Locate the cell with the specified text and output its [X, Y] center coordinate. 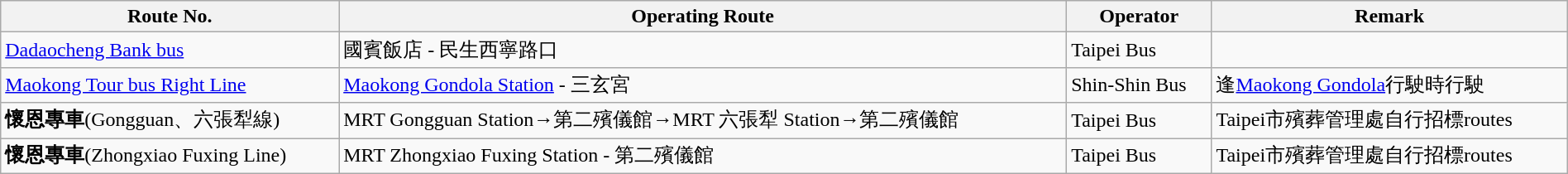
國賓飯店 - 民生西寧路口 [703, 50]
Maokong Gondola Station - 三玄宮 [703, 85]
MRT Gongguan Station→第二殯儀館→MRT 六張犁 Station→第二殯儀館 [703, 121]
Maokong Tour bus Right Line [170, 85]
Shin-Shin Bus [1140, 85]
Operating Route [703, 17]
逢Maokong Gondola行駛時行駛 [1389, 85]
懷恩專車(Zhongxiao Fuxing Line) [170, 156]
MRT Zhongxiao Fuxing Station - 第二殯儀館 [703, 156]
Remark [1389, 17]
Route No. [170, 17]
Dadaocheng Bank bus [170, 50]
懷恩專車(Gongguan、六張犁線) [170, 121]
Operator [1140, 17]
